Capture the cell that displays the provided text and extract its [x, y] central coordinate. 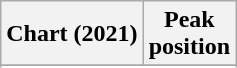
Peakposition [189, 34]
Chart (2021) [72, 34]
